Scan for the cell matching the given text and deliver its (X, Y) coordinate at center. 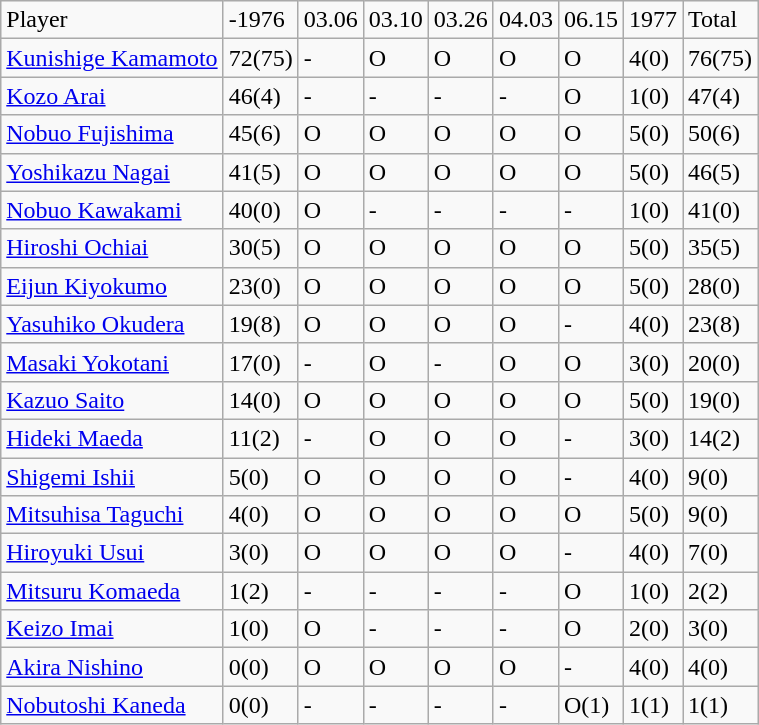
03.26 (460, 20)
19(0) (720, 400)
41(5) (260, 172)
03.10 (396, 20)
Total (720, 20)
O(1) (590, 705)
11(2) (260, 438)
23(0) (260, 286)
Player (112, 20)
Akira Nishino (112, 667)
2(0) (652, 629)
Mitsuru Komaeda (112, 591)
03.06 (330, 20)
72(75) (260, 58)
04.03 (526, 20)
Kozo Arai (112, 96)
Hiroyuki Usui (112, 553)
Kazuo Saito (112, 400)
Masaki Yokotani (112, 362)
23(8) (720, 324)
Kunishige Kamamoto (112, 58)
35(5) (720, 248)
14(2) (720, 438)
41(0) (720, 210)
06.15 (590, 20)
1977 (652, 20)
-1976 (260, 20)
76(75) (720, 58)
45(6) (260, 134)
Nobuo Fujishima (112, 134)
1(2) (260, 591)
7(0) (720, 553)
Mitsuhisa Taguchi (112, 515)
46(5) (720, 172)
47(4) (720, 96)
Shigemi Ishii (112, 477)
50(6) (720, 134)
14(0) (260, 400)
Eijun Kiyokumo (112, 286)
28(0) (720, 286)
Nobutoshi Kaneda (112, 705)
46(4) (260, 96)
Yoshikazu Nagai (112, 172)
2(2) (720, 591)
Hideki Maeda (112, 438)
40(0) (260, 210)
19(8) (260, 324)
Keizo Imai (112, 629)
Nobuo Kawakami (112, 210)
Yasuhiko Okudera (112, 324)
17(0) (260, 362)
Hiroshi Ochiai (112, 248)
30(5) (260, 248)
20(0) (720, 362)
